Identify which cell holds the provided text, then report its [X, Y] central coordinate. 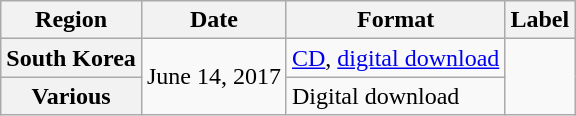
Various [72, 96]
Date [214, 20]
June 14, 2017 [214, 77]
Format [395, 20]
Digital download [395, 96]
CD, digital download [395, 58]
Region [72, 20]
Label [540, 20]
South Korea [72, 58]
